Extract the [x, y] coordinate from the center of the cell holding the provided text.  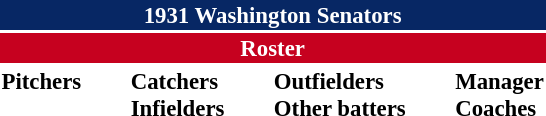
Roster [272, 48]
1931 Washington Senators [272, 15]
